Capture the cell that displays the provided text and extract its [X, Y] central coordinate. 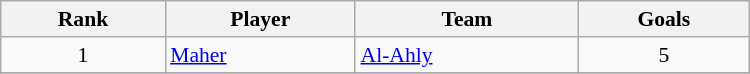
Al-Ahly [466, 55]
Rank [83, 19]
Goals [664, 19]
1 [83, 55]
Team [466, 19]
Maher [260, 55]
Player [260, 19]
5 [664, 55]
